Extract the [X, Y] coordinate from the center of the cell holding the provided text.  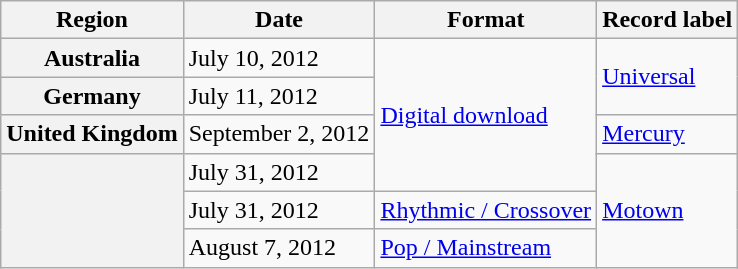
Digital download [486, 115]
September 2, 2012 [279, 134]
Region [92, 20]
Australia [92, 58]
July 11, 2012 [279, 96]
Record label [668, 20]
August 7, 2012 [279, 248]
Germany [92, 96]
Motown [668, 210]
Rhythmic / Crossover [486, 210]
Universal [668, 77]
Mercury [668, 134]
Date [279, 20]
Pop / Mainstream [486, 248]
July 10, 2012 [279, 58]
United Kingdom [92, 134]
Format [486, 20]
